Provide the [X, Y] coordinate of the cell's center where the given text is located.  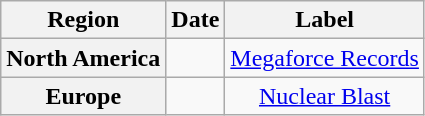
Date [196, 20]
Nuclear Blast [325, 96]
North America [84, 58]
Megaforce Records [325, 58]
Label [325, 20]
Region [84, 20]
Europe [84, 96]
